For the text-containing cell, return its midpoint in [X, Y] coordinate format. 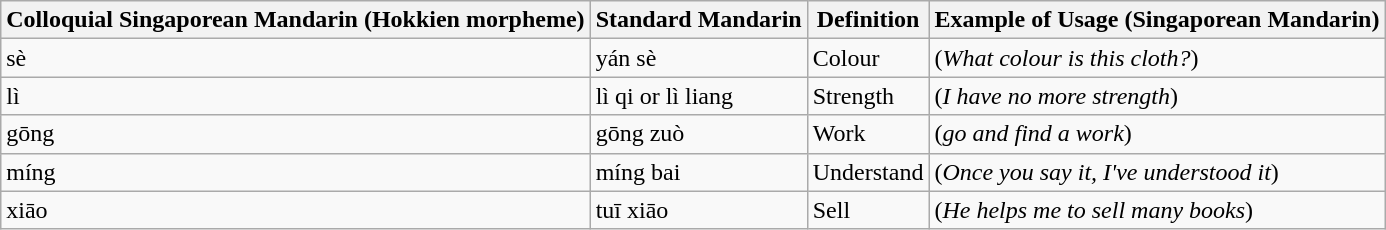
lì qi or lì liang [698, 96]
míng [296, 172]
gōng zuò [698, 134]
Colloquial Singaporean Mandarin (Hokkien morpheme) [296, 20]
gōng [296, 134]
sè [296, 58]
(He helps me to sell many books) [1157, 210]
(I have no more strength) [1157, 96]
(Once you say it, I've understood it) [1157, 172]
Strength [868, 96]
(go and find a work) [1157, 134]
lì [296, 96]
míng bai [698, 172]
tuī xiāo [698, 210]
xiāo [296, 210]
yán sè [698, 58]
(What colour is this cloth?) [1157, 58]
Understand [868, 172]
Example of Usage (Singaporean Mandarin) [1157, 20]
Colour [868, 58]
Definition [868, 20]
Work [868, 134]
Standard Mandarin [698, 20]
Sell [868, 210]
